Return [X, Y] of the center of cell containing provided text 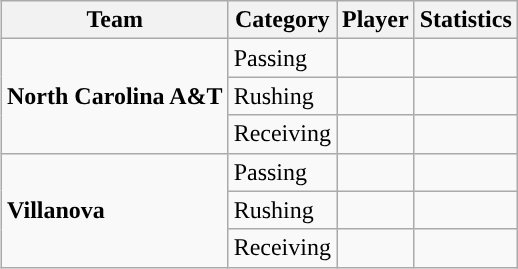
Villanova [114, 210]
North Carolina A&T [114, 96]
Player [375, 20]
Statistics [466, 20]
Category [282, 20]
Team [114, 20]
